For the text-containing cell, return its midpoint in (x, y) coordinate format. 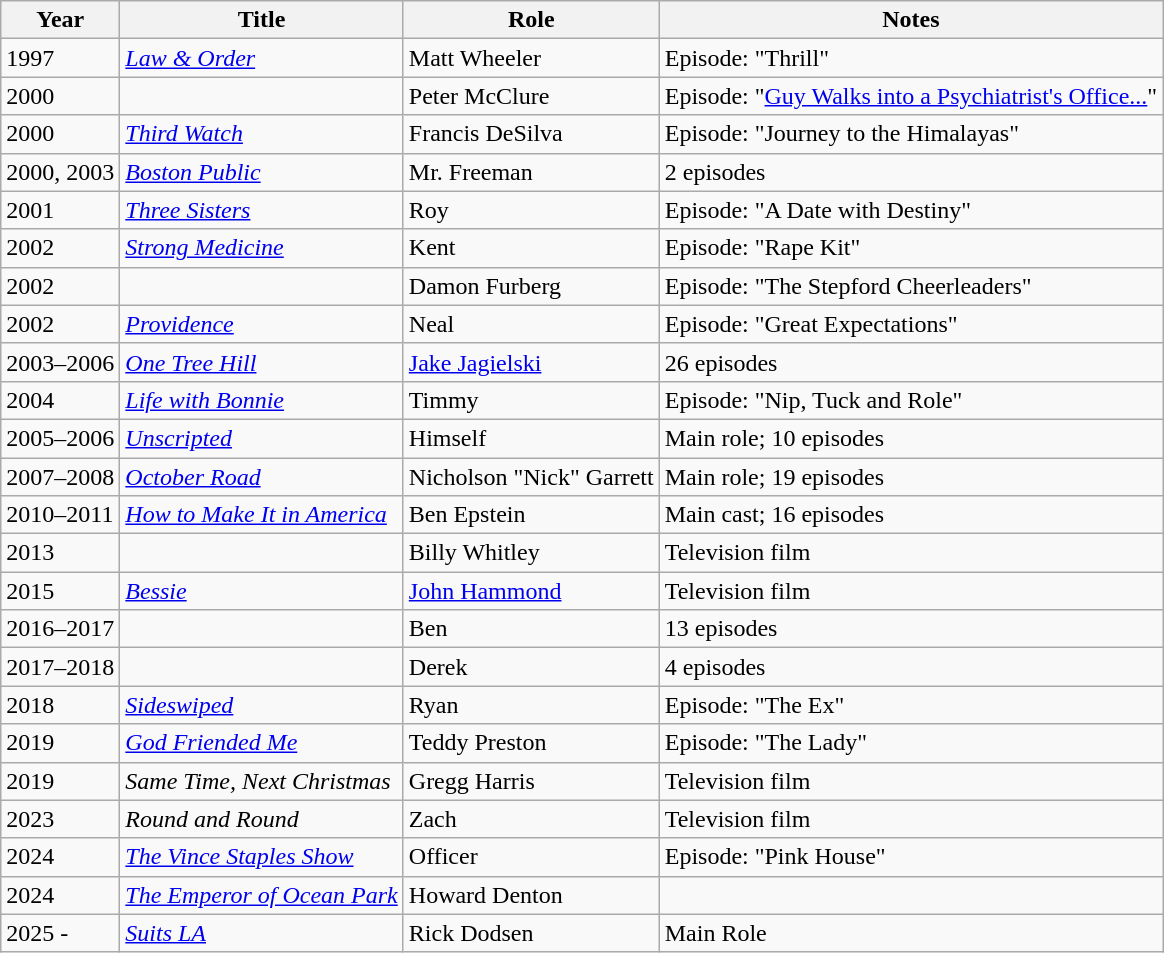
Role (531, 20)
Billy Whitley (531, 553)
Gregg Harris (531, 781)
Zach (531, 819)
2 episodes (910, 172)
2017–2018 (60, 667)
Ben Epstein (531, 515)
Episode: "A Date with Destiny" (910, 210)
2004 (60, 400)
Roy (531, 210)
Episode: "Guy Walks into a Psychiatrist's Office..." (910, 96)
Teddy Preston (531, 743)
Ben (531, 629)
John Hammond (531, 591)
Peter McClure (531, 96)
Episode: "Pink House" (910, 857)
Main role; 19 episodes (910, 477)
2000, 2003 (60, 172)
Main cast; 16 episodes (910, 515)
2016–2017 (60, 629)
Jake Jagielski (531, 362)
One Tree Hill (262, 362)
Timmy (531, 400)
Francis DeSilva (531, 134)
Episode: "Thrill" (910, 58)
Suits LA (262, 933)
Rick Dodsen (531, 933)
2010–2011 (60, 515)
Third Watch (262, 134)
Round and Round (262, 819)
2025 - (60, 933)
Episode: "Rape Kit" (910, 248)
Ryan (531, 705)
Episode: "Great Expectations" (910, 324)
2005–2006 (60, 438)
Mr. Freeman (531, 172)
26 episodes (910, 362)
Episode: "The Lady" (910, 743)
Law & Order (262, 58)
The Emperor of Ocean Park (262, 895)
Episode: "The Stepford Cheerleaders" (910, 286)
2007–2008 (60, 477)
Episode: "Journey to the Himalayas" (910, 134)
Episode: "The Ex" (910, 705)
Episode: "Nip, Tuck and Role" (910, 400)
Same Time, Next Christmas (262, 781)
How to Make It in America (262, 515)
Sideswiped (262, 705)
Himself (531, 438)
2018 (60, 705)
1997 (60, 58)
2003–2006 (60, 362)
4 episodes (910, 667)
2015 (60, 591)
Year (60, 20)
Life with Bonnie (262, 400)
Bessie (262, 591)
Kent (531, 248)
Officer (531, 857)
Title (262, 20)
Nicholson "Nick" Garrett (531, 477)
2023 (60, 819)
Notes (910, 20)
Damon Furberg (531, 286)
2001 (60, 210)
October Road (262, 477)
Three Sisters (262, 210)
Boston Public (262, 172)
Neal (531, 324)
Strong Medicine (262, 248)
Derek (531, 667)
Main Role (910, 933)
Unscripted (262, 438)
God Friended Me (262, 743)
Providence (262, 324)
2013 (60, 553)
Matt Wheeler (531, 58)
Howard Denton (531, 895)
13 episodes (910, 629)
Main role; 10 episodes (910, 438)
The Vince Staples Show (262, 857)
